Output the (x, y) coordinate of the center of the cell containing the given text.  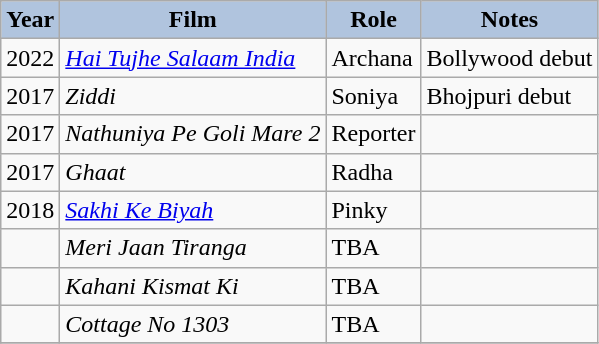
2022 (30, 58)
2018 (30, 210)
Role (374, 20)
Pinky (374, 210)
Kahani Kismat Ki (193, 286)
Year (30, 20)
Ghaat (193, 172)
Notes (510, 20)
Archana (374, 58)
Radha (374, 172)
Meri Jaan Tiranga (193, 248)
Soniya (374, 96)
Bhojpuri debut (510, 96)
Sakhi Ke Biyah (193, 210)
Film (193, 20)
Bollywood debut (510, 58)
Nathuniya Pe Goli Mare 2 (193, 134)
Cottage No 1303 (193, 324)
Ziddi (193, 96)
Hai Tujhe Salaam India (193, 58)
Reporter (374, 134)
